Locate the cell with the specified text and output its [X, Y] center coordinate. 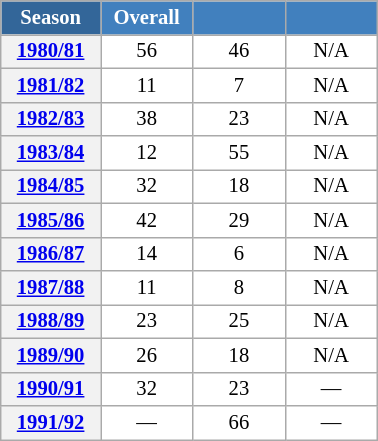
29 [239, 220]
1983/84 [51, 153]
42 [146, 220]
56 [146, 51]
1988/89 [51, 321]
1991/92 [51, 423]
38 [146, 119]
1980/81 [51, 51]
14 [146, 254]
1982/83 [51, 119]
25 [239, 321]
26 [146, 355]
1990/91 [51, 389]
8 [239, 287]
1989/90 [51, 355]
Season [51, 17]
1987/88 [51, 287]
12 [146, 153]
1981/82 [51, 85]
6 [239, 254]
Overall [146, 17]
46 [239, 51]
1986/87 [51, 254]
55 [239, 153]
66 [239, 423]
1985/86 [51, 220]
1984/85 [51, 186]
7 [239, 85]
